Scan for the cell matching the given text and deliver its [x, y] coordinate at center. 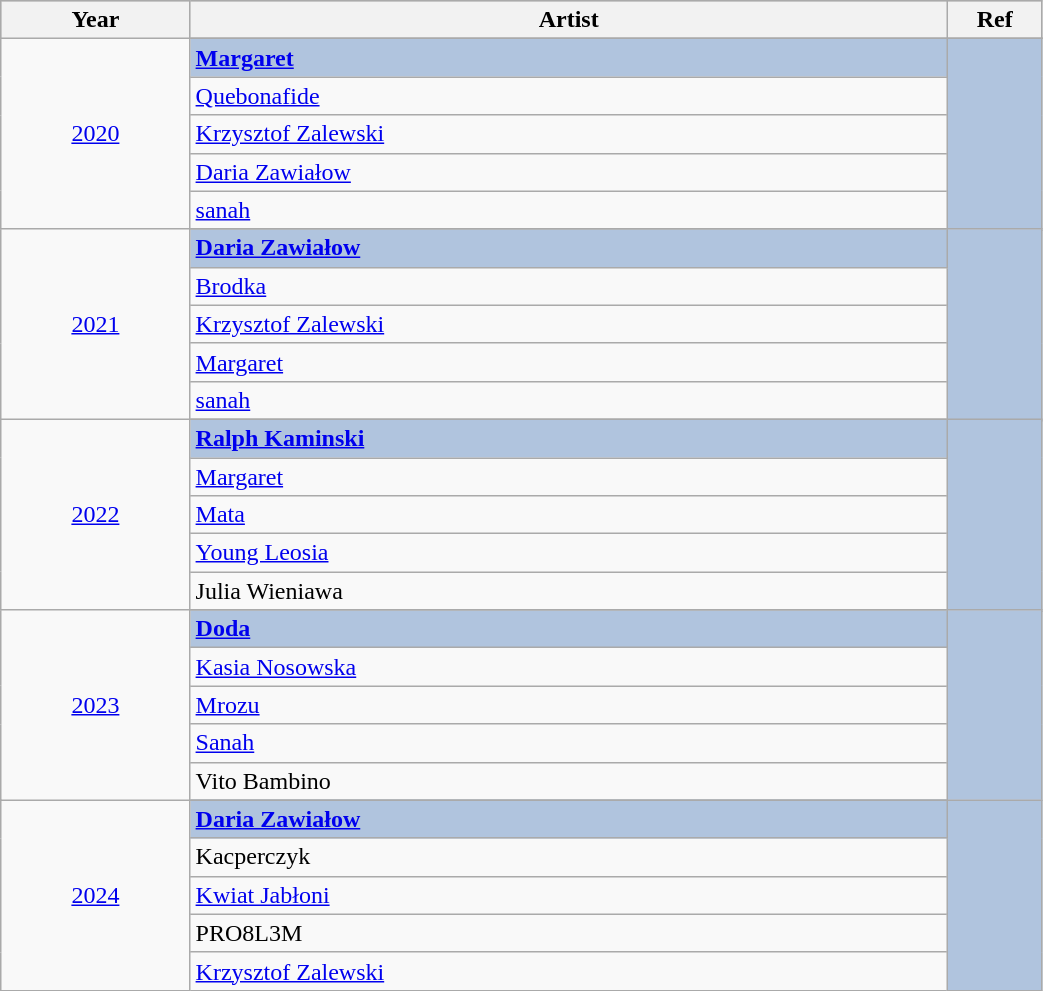
Doda [568, 629]
2020 [96, 134]
2024 [96, 895]
Kasia Nosowska [568, 667]
Vito Bambino [568, 781]
Sanah [568, 743]
Year [96, 20]
Mata [568, 515]
2022 [96, 514]
Brodka [568, 286]
Kacperczyk [568, 857]
Young Leosia [568, 553]
Mrozu [568, 705]
Artist [568, 20]
2021 [96, 324]
Quebonafide [568, 96]
Ref [994, 20]
PRO8L3M [568, 933]
Julia Wieniawa [568, 591]
2023 [96, 705]
Ralph Kaminski [568, 438]
Kwiat Jabłoni [568, 895]
